Scan for the cell matching the given text and deliver its [X, Y] coordinate at center. 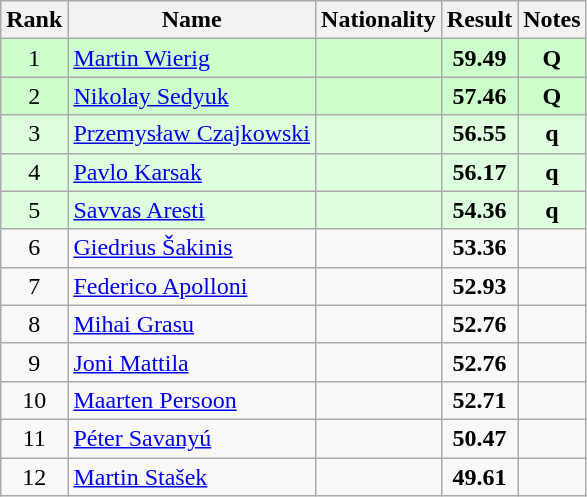
Nikolay Sedyuk [192, 96]
Péter Savanyú [192, 438]
57.46 [479, 96]
10 [34, 400]
Giedrius Šakinis [192, 248]
6 [34, 248]
56.55 [479, 134]
Name [192, 20]
52.93 [479, 286]
9 [34, 362]
Przemysław Czajkowski [192, 134]
52.71 [479, 400]
Pavlo Karsak [192, 172]
Savvas Aresti [192, 210]
Notes [552, 20]
11 [34, 438]
59.49 [479, 58]
12 [34, 477]
2 [34, 96]
56.17 [479, 172]
Federico Apolloni [192, 286]
7 [34, 286]
Mihai Grasu [192, 324]
8 [34, 324]
53.36 [479, 248]
3 [34, 134]
4 [34, 172]
Result [479, 20]
Maarten Persoon [192, 400]
Rank [34, 20]
50.47 [479, 438]
54.36 [479, 210]
49.61 [479, 477]
Martin Stašek [192, 477]
Joni Mattila [192, 362]
5 [34, 210]
1 [34, 58]
Martin Wierig [192, 58]
Nationality [379, 20]
